Locate the cell with the specified text and output its (x, y) center coordinate. 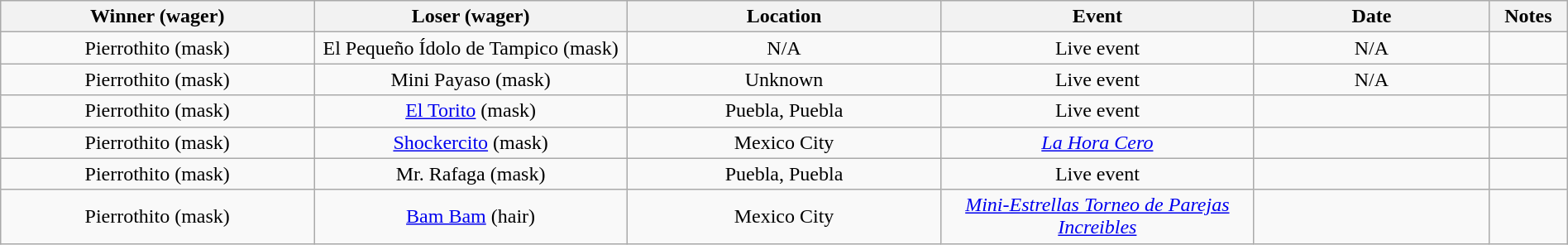
Unknown (784, 79)
El Torito (mask) (471, 111)
La Hora Cero (1097, 142)
Loser (wager) (471, 17)
Winner (wager) (157, 17)
Bam Bam (hair) (471, 217)
Mini Payaso (mask) (471, 79)
Mini-Estrellas Torneo de Parejas Increibles (1097, 217)
Notes (1528, 17)
Event (1097, 17)
Location (784, 17)
Date (1371, 17)
El Pequeño Ídolo de Tampico (mask) (471, 48)
Mr. Rafaga (mask) (471, 174)
Shockercito (mask) (471, 142)
